Return the [X, Y] coordinate for the center point of the cell that contains the specified text.  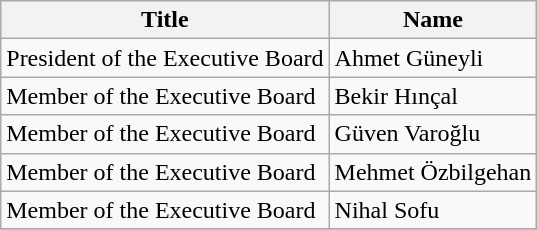
Name [433, 20]
Ahmet Güneyli [433, 58]
Güven Varoğlu [433, 134]
Mehmet Özbilgehan [433, 172]
Bekir Hınçal [433, 96]
Nihal Sofu [433, 210]
President of the Executive Board [165, 58]
Title [165, 20]
